Capture the cell that displays the provided text and extract its [x, y] central coordinate. 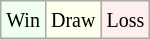
Loss [126, 20]
Win [24, 20]
Draw [72, 20]
